Detect which cell encompasses the target text, then output its [x, y] center coordinate. 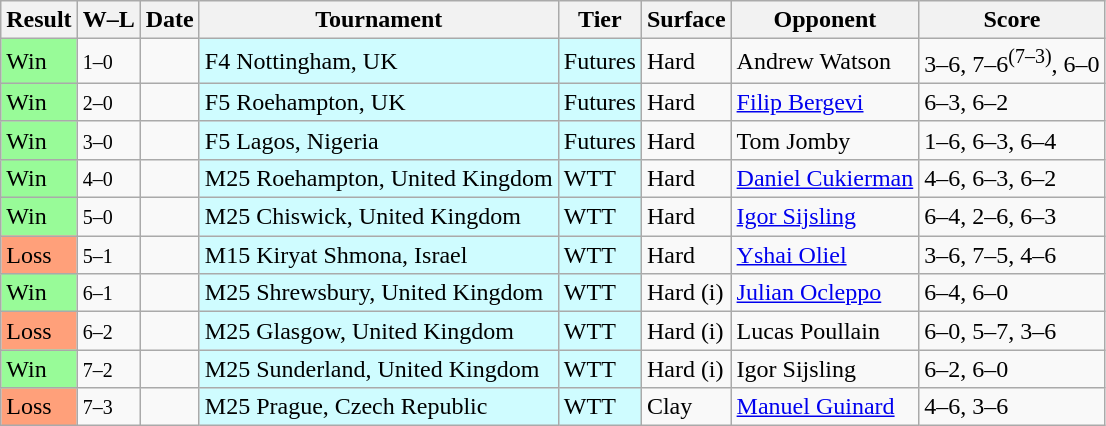
Tier [600, 20]
1–6, 6–3, 6–4 [1012, 140]
W–L [108, 20]
3–6, 7–6(7–3), 6–0 [1012, 62]
6–2, 6–0 [1012, 369]
Clay [686, 407]
Score [1012, 20]
Daniel Cukierman [825, 178]
F4 Nottingham, UK [378, 62]
3–0 [108, 140]
Julian Ocleppo [825, 293]
M15 Kiryat Shmona, Israel [378, 255]
4–6, 3–6 [1012, 407]
M25 Shrewsbury, United Kingdom [378, 293]
F5 Roehampton, UK [378, 102]
M25 Sunderland, United Kingdom [378, 369]
Date [170, 20]
Andrew Watson [825, 62]
5–1 [108, 255]
F5 Lagos, Nigeria [378, 140]
6–4, 2–6, 6–3 [1012, 217]
M25 Glasgow, United Kingdom [378, 331]
Opponent [825, 20]
7–3 [108, 407]
Tom Jomby [825, 140]
6–3, 6–2 [1012, 102]
6–4, 6–0 [1012, 293]
Lucas Poullain [825, 331]
7–2 [108, 369]
3–6, 7–5, 4–6 [1012, 255]
Manuel Guinard [825, 407]
6–2 [108, 331]
4–6, 6–3, 6–2 [1012, 178]
6–0, 5–7, 3–6 [1012, 331]
M25 Prague, Czech Republic [378, 407]
5–0 [108, 217]
1–0 [108, 62]
Tournament [378, 20]
6–1 [108, 293]
Surface [686, 20]
Result [39, 20]
4–0 [108, 178]
2–0 [108, 102]
M25 Chiswick, United Kingdom [378, 217]
M25 Roehampton, United Kingdom [378, 178]
Filip Bergevi [825, 102]
Yshai Oliel [825, 255]
